Return [X, Y] of the center of cell containing provided text 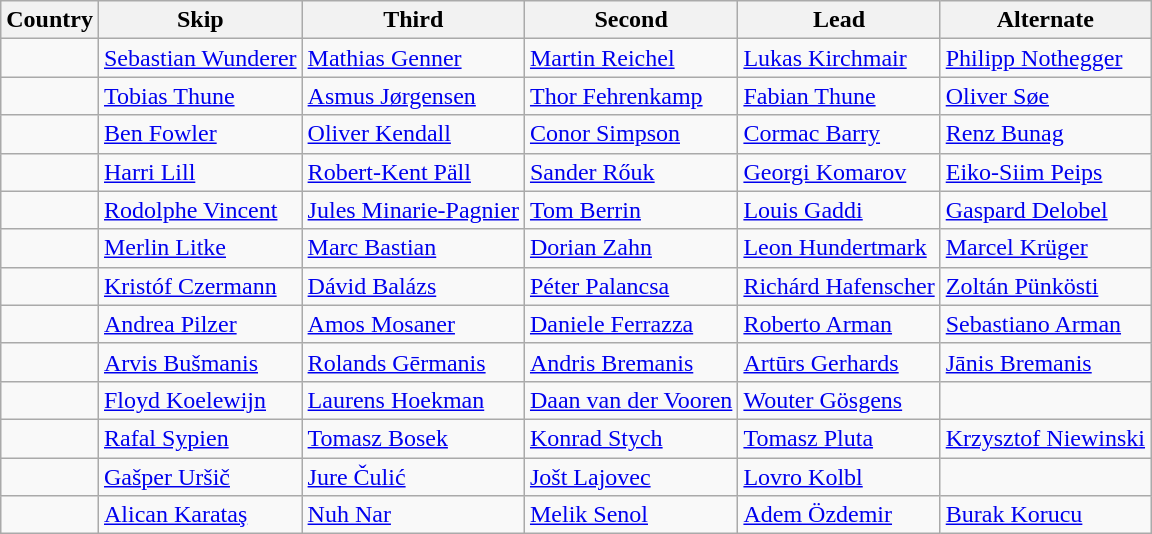
Gašper Uršič [200, 477]
Conor Simpson [630, 134]
Sander Rőuk [630, 172]
Amos Mosaner [413, 324]
Andrea Pilzer [200, 324]
Melik Senol [630, 515]
Rolands Gērmanis [413, 362]
Zoltán Pünkösti [1045, 286]
Country [50, 20]
Martin Reichel [630, 58]
Tomasz Pluta [839, 438]
Mathias Genner [413, 58]
Georgi Komarov [839, 172]
Marcel Krüger [1045, 248]
Renz Bunag [1045, 134]
Roberto Arman [839, 324]
Alternate [1045, 20]
Ben Fowler [200, 134]
Lukas Kirchmair [839, 58]
Andris Bremanis [630, 362]
Daan van der Vooren [630, 400]
Oliver Søe [1045, 96]
Nuh Nar [413, 515]
Philipp Nothegger [1045, 58]
Konrad Stych [630, 438]
Alican Karataş [200, 515]
Floyd Koelewijn [200, 400]
Leon Hundertmark [839, 248]
Jānis Bremanis [1045, 362]
Dorian Zahn [630, 248]
Louis Gaddi [839, 210]
Artūrs Gerhards [839, 362]
Laurens Hoekman [413, 400]
Sebastian Wunderer [200, 58]
Jošt Lajovec [630, 477]
Lead [839, 20]
Adem Özdemir [839, 515]
Thor Fehrenkamp [630, 96]
Jure Čulić [413, 477]
Fabian Thune [839, 96]
Robert-Kent Päll [413, 172]
Péter Palancsa [630, 286]
Arvis Bušmanis [200, 362]
Daniele Ferrazza [630, 324]
Marc Bastian [413, 248]
Merlin Litke [200, 248]
Sebastiano Arman [1045, 324]
Wouter Gösgens [839, 400]
Tom Berrin [630, 210]
Kristóf Czermann [200, 286]
Skip [200, 20]
Asmus Jørgensen [413, 96]
Eiko-Siim Peips [1045, 172]
Third [413, 20]
Tomasz Bosek [413, 438]
Dávid Balázs [413, 286]
Cormac Barry [839, 134]
Gaspard Delobel [1045, 210]
Harri Lill [200, 172]
Burak Korucu [1045, 515]
Jules Minarie-Pagnier [413, 210]
Krzysztof Niewinski [1045, 438]
Lovro Kolbl [839, 477]
Oliver Kendall [413, 134]
Tobias Thune [200, 96]
Rafal Sypien [200, 438]
Richárd Hafenscher [839, 286]
Second [630, 20]
Rodolphe Vincent [200, 210]
